Capture the cell that displays the provided text and extract its [X, Y] central coordinate. 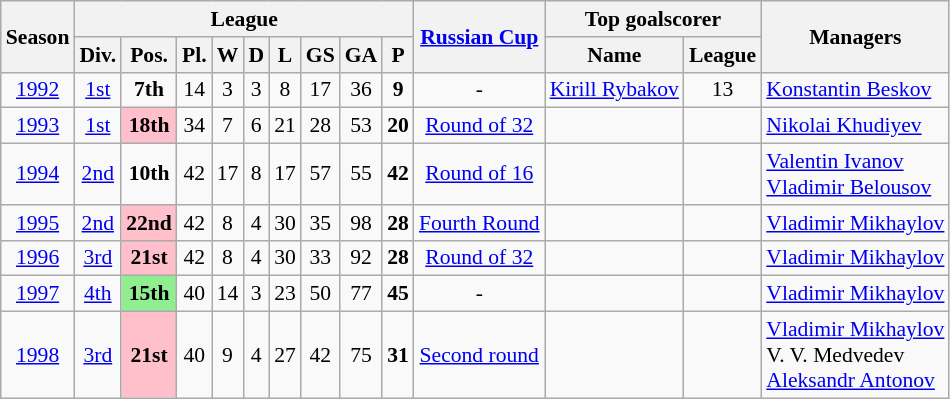
Russian Cup [480, 36]
92 [362, 258]
18th [149, 126]
W [228, 55]
Vladimir Mikhaylov V. V. Medvedev Aleksandr Antonov [855, 356]
55 [362, 174]
Managers [855, 36]
33 [320, 258]
Nikolai Khudiyev [855, 126]
98 [362, 223]
23 [285, 294]
P [398, 55]
1994 [38, 174]
4th [98, 294]
Pos. [149, 55]
7 [228, 126]
1996 [38, 258]
D [256, 55]
GS [320, 55]
1997 [38, 294]
Pl. [194, 55]
Kirill Rybakov [614, 90]
45 [398, 294]
7th [149, 90]
1995 [38, 223]
Konstantin Beskov [855, 90]
Fourth Round [480, 223]
1998 [38, 356]
50 [320, 294]
34 [194, 126]
GA [362, 55]
22nd [149, 223]
57 [320, 174]
27 [285, 356]
Second round [480, 356]
10th [149, 174]
L [285, 55]
Season [38, 36]
53 [362, 126]
Name [614, 55]
36 [362, 90]
35 [320, 223]
31 [398, 356]
6 [256, 126]
1993 [38, 126]
Round of 16 [480, 174]
15th [149, 294]
75 [362, 356]
Div. [98, 55]
77 [362, 294]
13 [722, 90]
1992 [38, 90]
21 [285, 126]
Valentin Ivanov Vladimir Belousov [855, 174]
20 [398, 126]
Top goalscorer [654, 19]
